Return the (x, y) coordinate for the center point of the cell that contains the specified text.  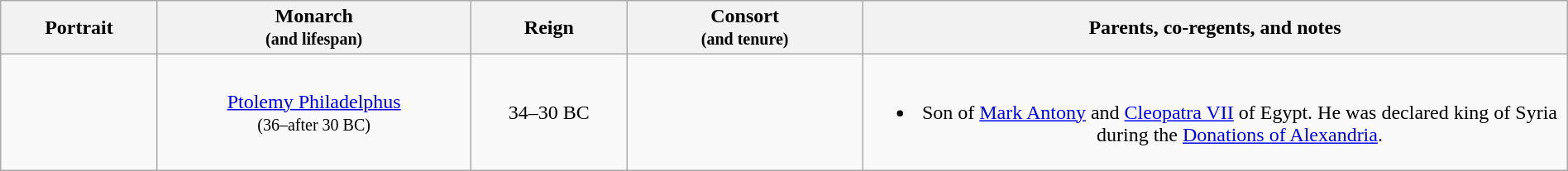
Monarch(and lifespan) (314, 28)
34–30 BC (549, 112)
Ptolemy Philadelphus(36–after 30 BC) (314, 112)
Consort(and tenure) (745, 28)
Son of Mark Antony and Cleopatra VII of Egypt. He was declared king of Syria during the Donations of Alexandria. (1216, 112)
Portrait (79, 28)
Parents, co-regents, and notes (1216, 28)
Reign (549, 28)
